Scan for the cell matching the given text and deliver its [x, y] coordinate at center. 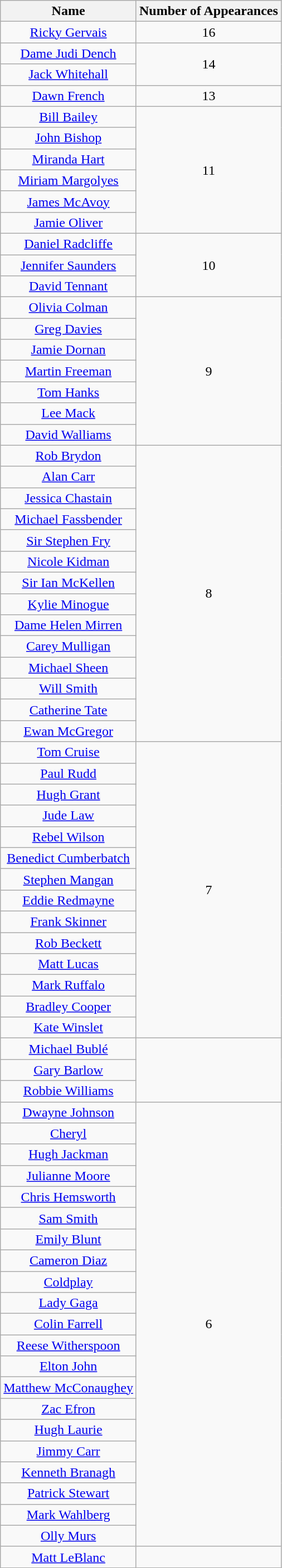
Elton John [69, 1367]
Sir Stephen Fry [69, 540]
Michael Fassbender [69, 519]
Rob Brydon [69, 456]
Alan Carr [69, 477]
Bradley Cooper [69, 1007]
Name [69, 11]
Robbie Williams [69, 1091]
11 [208, 170]
Matt Lucas [69, 964]
Olly Murs [69, 1536]
Mark Wahlberg [69, 1515]
Tom Cruise [69, 752]
Zac Efron [69, 1409]
Michael Bublé [69, 1049]
Hugh Grant [69, 795]
Sir Ian McKellen [69, 583]
Bill Bailey [69, 117]
Julianne Moore [69, 1176]
Matt LeBlanc [69, 1557]
Eddie Redmayne [69, 900]
Dame Judi Dench [69, 53]
Catherine Tate [69, 710]
8 [208, 593]
Jamie Oliver [69, 223]
6 [208, 1324]
Cameron Diaz [69, 1260]
Greg Davies [69, 329]
7 [208, 890]
Daniel Radcliffe [69, 244]
Rebel Wilson [69, 837]
Frank Skinner [69, 921]
Jamie Dornan [69, 350]
13 [208, 96]
16 [208, 32]
Kenneth Branagh [69, 1472]
Hugh Laurie [69, 1430]
David Walliams [69, 435]
Olivia Colman [69, 308]
Nicole Kidman [69, 561]
Miriam Margolyes [69, 180]
Will Smith [69, 689]
Mark Ruffalo [69, 985]
Lady Gaga [69, 1303]
Benedict Cumberbatch [69, 858]
Jennifer Saunders [69, 265]
Reese Witherspoon [69, 1345]
Jessica Chastain [69, 498]
James McAvoy [69, 201]
Kate Winslet [69, 1028]
David Tennant [69, 287]
Chris Hemsworth [69, 1197]
Stephen Mangan [69, 879]
Emily Blunt [69, 1239]
Hugh Jackman [69, 1155]
Martin Freeman [69, 371]
Rob Beckett [69, 943]
Gary Barlow [69, 1070]
John Bishop [69, 138]
Colin Farrell [69, 1324]
Dame Helen Mirren [69, 625]
Ewan McGregor [69, 731]
Tom Hanks [69, 392]
Carey Mulligan [69, 647]
Kylie Minogue [69, 604]
Dawn French [69, 96]
10 [208, 265]
Jimmy Carr [69, 1451]
Jude Law [69, 816]
Coldplay [69, 1281]
Sam Smith [69, 1218]
Matthew McConaughey [69, 1388]
Jack Whitehall [69, 75]
14 [208, 64]
Paul Rudd [69, 773]
Ricky Gervais [69, 32]
Cheryl [69, 1133]
Dwayne Johnson [69, 1112]
Patrick Stewart [69, 1493]
Miranda Hart [69, 159]
Michael Sheen [69, 668]
9 [208, 371]
Lee Mack [69, 413]
Number of Appearances [208, 11]
